Scan for the cell matching the given text and deliver its (x, y) coordinate at center. 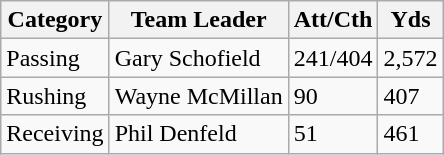
Rushing (55, 96)
Phil Denfeld (198, 134)
Wayne McMillan (198, 96)
Gary Schofield (198, 58)
241/404 (333, 58)
2,572 (410, 58)
Passing (55, 58)
Att/Cth (333, 20)
90 (333, 96)
Category (55, 20)
51 (333, 134)
Receiving (55, 134)
407 (410, 96)
Team Leader (198, 20)
Yds (410, 20)
461 (410, 134)
